Determine the [X, Y] coordinate at the center of the cell enclosing the given text.  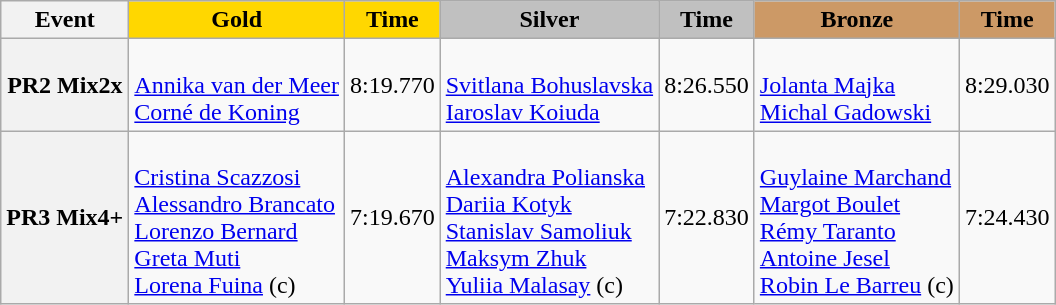
Cristina ScazzosiAlessandro BrancatoLorenzo BernardGreta MutiLorena Fuina (c) [237, 218]
Bronze [856, 20]
7:19.670 [392, 218]
Alexandra PolianskaDariia KotykStanislav SamoliukMaksym ZhukYuliia Malasay (c) [549, 218]
7:24.430 [1007, 218]
Event [65, 20]
7:22.830 [707, 218]
Jolanta MajkaMichal Gadowski [856, 85]
8:19.770 [392, 85]
Silver [549, 20]
8:26.550 [707, 85]
8:29.030 [1007, 85]
Svitlana BohuslavskaIaroslav Koiuda [549, 85]
Guylaine MarchandMargot BouletRémy TarantoAntoine JeselRobin Le Barreu (c) [856, 218]
Gold [237, 20]
Annika van der MeerCorné de Koning [237, 85]
PR2 Mix2x [65, 85]
PR3 Mix4+ [65, 218]
